Locate the cell with the specified text and output its [x, y] center coordinate. 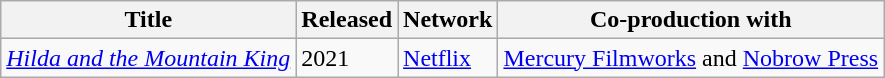
Title [148, 20]
Hilda and the Mountain King [148, 58]
Mercury Filmworks and Nobrow Press [691, 58]
Network [448, 20]
Netflix [448, 58]
2021 [347, 58]
Co-production with [691, 20]
Released [347, 20]
